Detect which cell encompasses the target text, then output its [x, y] center coordinate. 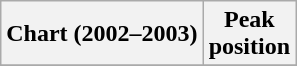
Peakposition [249, 34]
Chart (2002–2003) [102, 34]
